Identify which cell holds the provided text, then report its [X, Y] central coordinate. 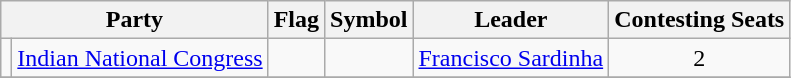
Leader [511, 20]
Francisco Sardinha [511, 58]
Party [134, 20]
Flag [296, 20]
Contesting Seats [700, 20]
Indian National Congress [140, 58]
2 [700, 58]
Symbol [369, 20]
